Return (x, y) of the center of cell containing provided text 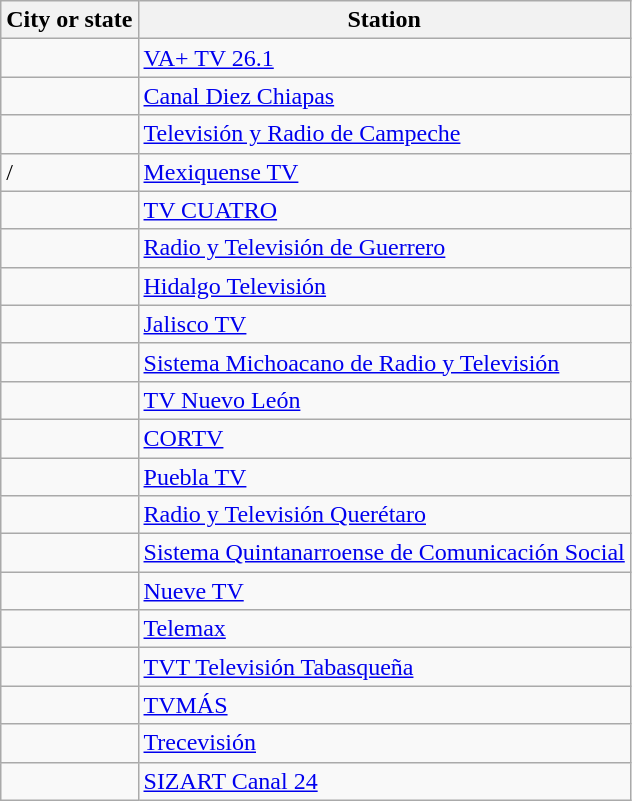
Radio y Televisión Querétaro (384, 515)
TV Nuevo León (384, 400)
Station (384, 20)
Telemax (384, 629)
VA+ TV 26.1 (384, 58)
Radio y Televisión de Guerrero (384, 248)
Sistema Quintanarroense de Comunicación Social (384, 553)
CORTV (384, 438)
SIZART Canal 24 (384, 781)
TVT Televisión Tabasqueña (384, 667)
Jalisco TV (384, 324)
/ (70, 172)
Trecevisión (384, 743)
Televisión y Radio de Campeche (384, 134)
Nueve TV (384, 591)
Sistema Michoacano de Radio y Televisión (384, 362)
Canal Diez Chiapas (384, 96)
TV CUATRO (384, 210)
Hidalgo Televisión (384, 286)
City or state (70, 20)
Puebla TV (384, 477)
TVMÁS (384, 705)
Mexiquense TV (384, 172)
